Provide the [X, Y] coordinate of the cell's center where the given text is located.  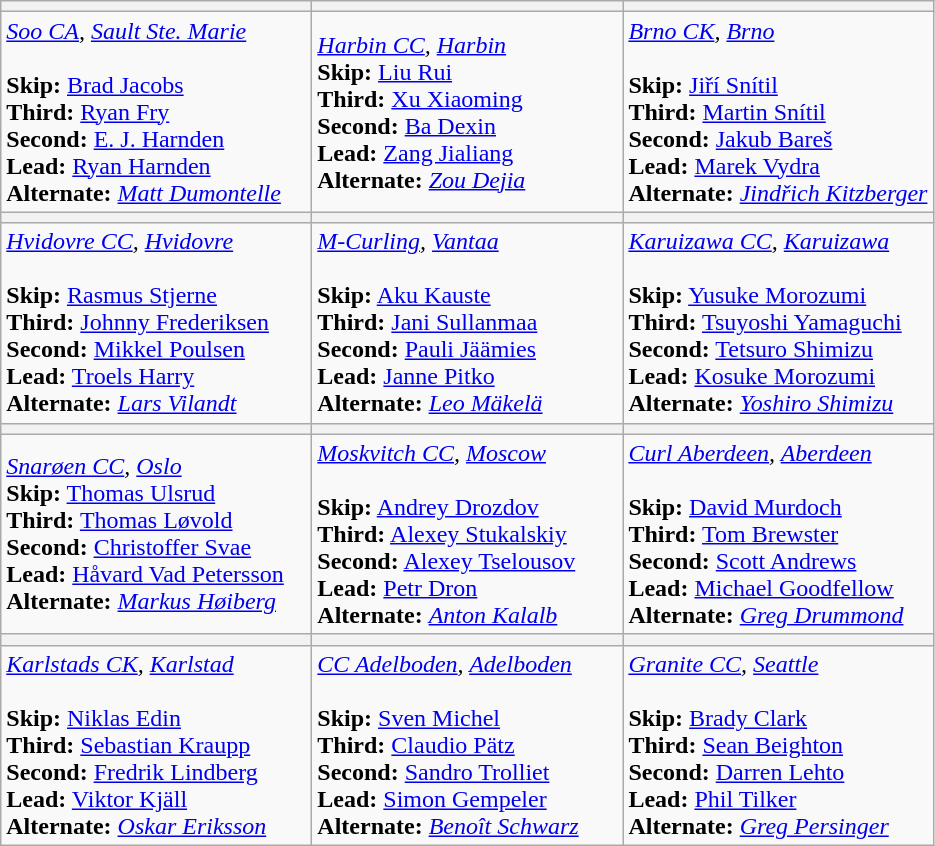
Curl Aberdeen, AberdeenSkip: David Murdoch Third: Tom Brewster Second: Scott Andrews Lead: Michael Goodfellow Alternate: Greg Drummond [778, 534]
Hvidovre CC, Hvidovre Skip: Rasmus Stjerne Third: Johnny Frederiksen Second: Mikkel Poulsen Lead: Troels Harry Alternate: Lars Vilandt [156, 323]
Karlstads CK, KarlstadSkip: Niklas Edin Third: Sebastian Kraupp Second: Fredrik Lindberg Lead: Viktor Kjäll Alternate: Oskar Eriksson [156, 745]
Moskvitch CC, Moscow Skip: Andrey Drozdov Third: Alexey Stukalskiy Second: Alexey Tselousov Lead: Petr Dron Alternate: Anton Kalalb [468, 534]
Karuizawa CC, Karuizawa Skip: Yusuke Morozumi Third: Tsuyoshi Yamaguchi Second: Tetsuro Shimizu Lead: Kosuke Morozumi Alternate: Yoshiro Shimizu [778, 323]
Snarøen CC, OsloSkip: Thomas Ulsrud Third: Thomas Løvold Second: Christoffer Svae Lead: Håvard Vad Petersson Alternate: Markus Høiberg [156, 534]
Soo CA, Sault Ste. MarieSkip: Brad Jacobs Third: Ryan Fry Second: E. J. Harnden Lead: Ryan Harnden Alternate: Matt Dumontelle [156, 112]
Harbin CC, HarbinSkip: Liu Rui Third: Xu Xiaoming Second: Ba Dexin Lead: Zang Jialiang Alternate: Zou Dejia [468, 112]
Brno CK, BrnoSkip: Jiří Snítil Third: Martin Snítil Second: Jakub Bareš Lead: Marek Vydra Alternate: Jindřich Kitzberger [778, 112]
M-Curling, Vantaa Skip: Aku Kauste Third: Jani Sullanmaa Second: Pauli Jäämies Lead: Janne Pitko Alternate: Leo Mäkelä [468, 323]
CC Adelboden, AdelbodenSkip: Sven Michel Third: Claudio Pätz Second: Sandro Trolliet Lead: Simon Gempeler Alternate: Benoît Schwarz [468, 745]
Granite CC, SeattleSkip: Brady Clark Third: Sean Beighton Second: Darren Lehto Lead: Phil Tilker Alternate: Greg Persinger [778, 745]
